Search for the cell housing the specified text and yield its (x, y) center coordinate. 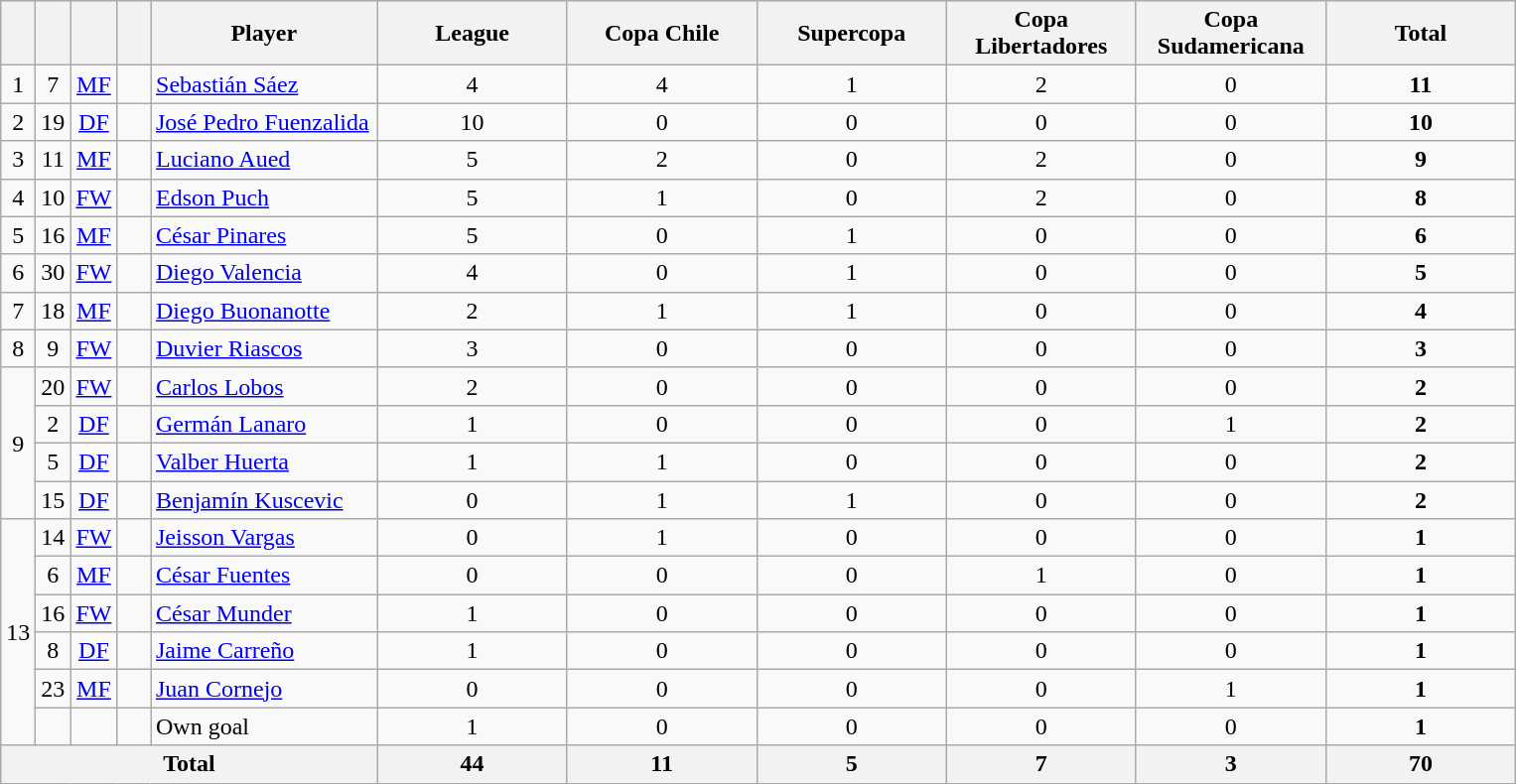
Supercopa (852, 34)
20 (54, 386)
César Munder (264, 613)
César Pinares (264, 235)
Jaime Carreño (264, 651)
15 (54, 499)
Own goal (264, 726)
Germán Lanaro (264, 424)
70 (1420, 764)
Sebastián Sáez (264, 84)
CopaLibertadores (1040, 34)
Luciano Aued (264, 160)
CopaSudamericana (1231, 34)
Diego Valencia (264, 273)
Valber Huerta (264, 461)
44 (473, 764)
Juan Cornejo (264, 689)
League (473, 34)
José Pedro Fuenzalida (264, 122)
Benjamín Kuscevic (264, 499)
18 (54, 311)
23 (54, 689)
Jeisson Vargas (264, 538)
13 (18, 632)
30 (54, 273)
Player (264, 34)
Carlos Lobos (264, 386)
Edson Puch (264, 197)
Diego Buonanotte (264, 311)
Copa Chile (661, 34)
Duvier Riascos (264, 348)
19 (54, 122)
César Fuentes (264, 576)
14 (54, 538)
